Detect which cell encompasses the target text, then output its (X, Y) center coordinate. 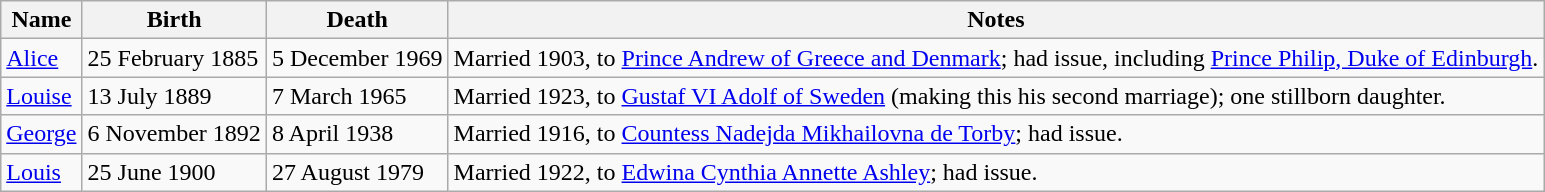
Married 1923, to Gustaf VI Adolf of Sweden (making this his second marriage); one stillborn daughter. (996, 96)
Louise (42, 96)
Alice (42, 58)
Married 1916, to Countess Nadejda Mikhailovna de Torby; had issue. (996, 134)
6 November 1892 (174, 134)
25 February 1885 (174, 58)
Name (42, 20)
Married 1922, to Edwina Cynthia Annette Ashley; had issue. (996, 172)
Death (357, 20)
Married 1903, to Prince Andrew of Greece and Denmark; had issue, including Prince Philip, Duke of Edinburgh. (996, 58)
7 March 1965 (357, 96)
25 June 1900 (174, 172)
George (42, 134)
5 December 1969 (357, 58)
Notes (996, 20)
Louis (42, 172)
27 August 1979 (357, 172)
8 April 1938 (357, 134)
13 July 1889 (174, 96)
Birth (174, 20)
